Provide the [x, y] coordinate of the cell's center where the given text is located.  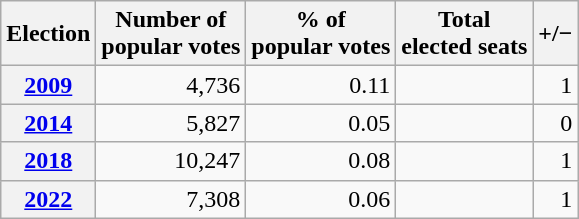
0.08 [321, 161]
2022 [48, 199]
Totalelected seats [464, 34]
+/− [556, 34]
2014 [48, 123]
0.11 [321, 85]
% ofpopular votes [321, 34]
10,247 [171, 161]
Election [48, 34]
5,827 [171, 123]
0.06 [321, 199]
Number ofpopular votes [171, 34]
0 [556, 123]
0.05 [321, 123]
2018 [48, 161]
2009 [48, 85]
4,736 [171, 85]
7,308 [171, 199]
